Capture the cell that displays the provided text and extract its [X, Y] central coordinate. 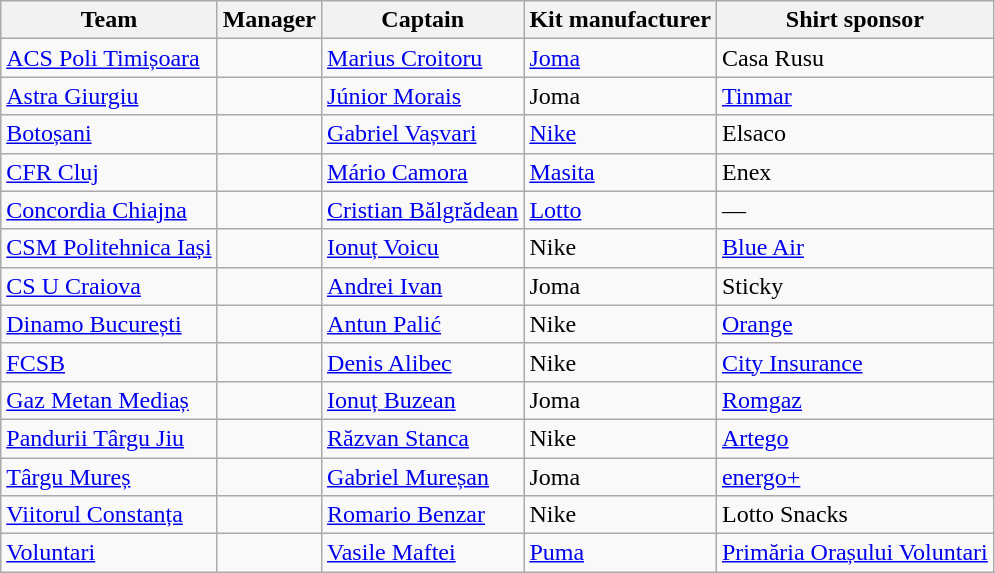
Team [109, 20]
Mário Camora [423, 172]
— [854, 210]
Botoșani [109, 134]
Primăria Orașului Voluntari [854, 553]
CSM Politehnica Iași [109, 248]
Concordia Chiajna [109, 210]
Júnior Morais [423, 96]
Gabriel Mureșan [423, 477]
Artego [854, 438]
Captain [423, 20]
CS U Craiova [109, 286]
Romario Benzar [423, 515]
Orange [854, 324]
Marius Croitoru [423, 58]
City Insurance [854, 362]
Gaz Metan Mediaș [109, 400]
Antun Palić [423, 324]
Andrei Ivan [423, 286]
Lotto Snacks [854, 515]
Lotto [620, 210]
Sticky [854, 286]
Cristian Bălgrădean [423, 210]
Casa Rusu [854, 58]
Ionuț Buzean [423, 400]
Astra Giurgiu [109, 96]
Tinmar [854, 96]
ACS Poli Timișoara [109, 58]
Shirt sponsor [854, 20]
Manager [269, 20]
Kit manufacturer [620, 20]
FCSB [109, 362]
Pandurii Târgu Jiu [109, 438]
Viitorul Constanța [109, 515]
Masita [620, 172]
Romgaz [854, 400]
Răzvan Stanca [423, 438]
Denis Alibec [423, 362]
Dinamo București [109, 324]
Puma [620, 553]
Elsaco [854, 134]
Ionuț Voicu [423, 248]
Enex [854, 172]
Târgu Mureș [109, 477]
Voluntari [109, 553]
Gabriel Vașvari [423, 134]
CFR Cluj [109, 172]
Vasile Maftei [423, 553]
Blue Air [854, 248]
energo+ [854, 477]
